Identify which cell holds the provided text, then report its [X, Y] central coordinate. 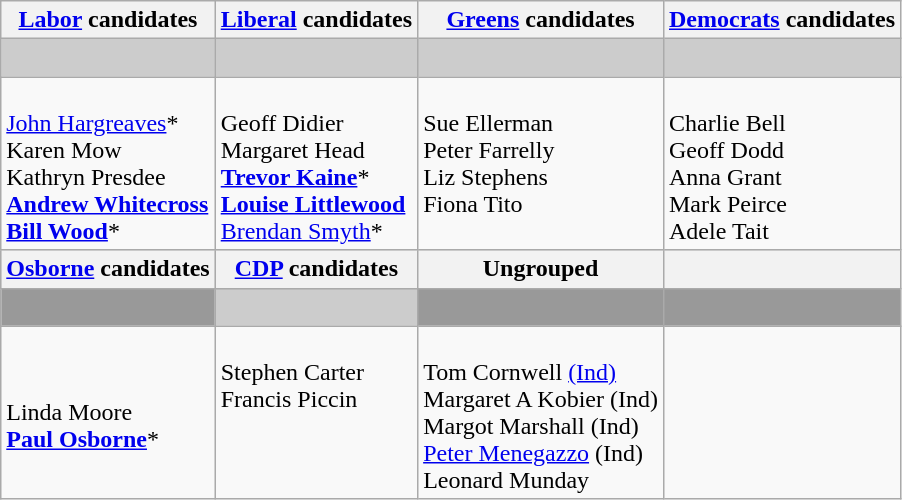
Ungrouped [541, 269]
Stephen Carter Francis Piccin [316, 412]
Labor candidates [108, 20]
Linda Moore Paul Osborne* [108, 412]
Sue Ellerman Peter Farrelly Liz Stephens Fiona Tito [541, 164]
Osborne candidates [108, 269]
Greens candidates [541, 20]
CDP candidates [316, 269]
John Hargreaves* Karen Mow Kathryn Presdee Andrew Whitecross Bill Wood* [108, 164]
Geoff Didier Margaret Head Trevor Kaine* Louise Littlewood Brendan Smyth* [316, 164]
Liberal candidates [316, 20]
Tom Cornwell (Ind) Margaret A Kobier (Ind) Margot Marshall (Ind) Peter Menegazzo (Ind) Leonard Munday [541, 412]
Charlie Bell Geoff Dodd Anna Grant Mark Peirce Adele Tait [782, 164]
Democrats candidates [782, 20]
